Locate the cell with the specified text and output its (X, Y) center coordinate. 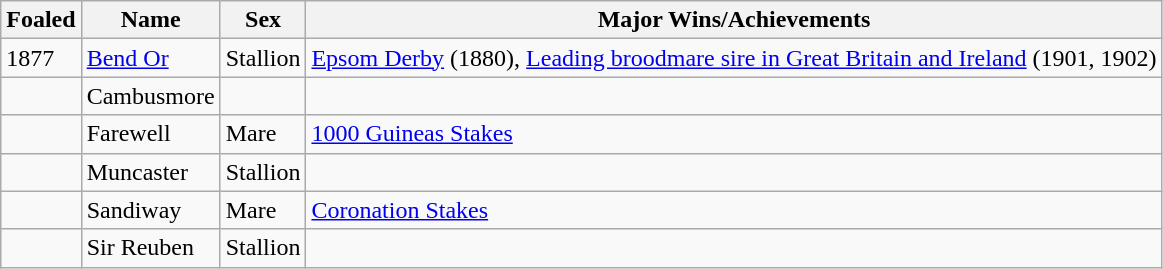
Sir Reuben (150, 248)
1000 Guineas Stakes (734, 134)
Muncaster (150, 172)
Cambusmore (150, 96)
Farewell (150, 134)
Sex (263, 20)
Coronation Stakes (734, 210)
Name (150, 20)
Bend Or (150, 58)
Foaled (41, 20)
1877 (41, 58)
Epsom Derby (1880), Leading broodmare sire in Great Britain and Ireland (1901, 1902) (734, 58)
Major Wins/Achievements (734, 20)
Sandiway (150, 210)
